Detect which cell encompasses the target text, then output its (x, y) center coordinate. 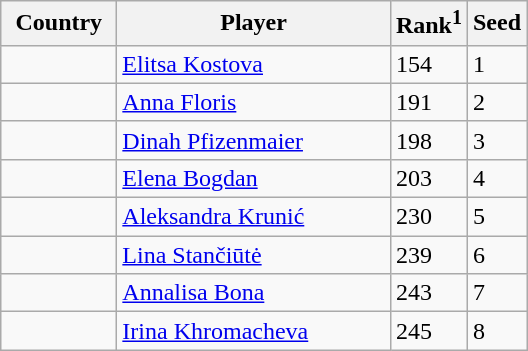
191 (428, 102)
Elena Bogdan (254, 178)
Rank1 (428, 24)
Dinah Pfizenmaier (254, 140)
Country (59, 24)
Player (254, 24)
7 (496, 293)
1 (496, 64)
Aleksandra Krunić (254, 217)
Irina Khromacheva (254, 331)
2 (496, 102)
Lina Stančiūtė (254, 255)
Anna Floris (254, 102)
243 (428, 293)
203 (428, 178)
Annalisa Bona (254, 293)
230 (428, 217)
8 (496, 331)
Seed (496, 24)
5 (496, 217)
Elitsa Kostova (254, 64)
154 (428, 64)
239 (428, 255)
245 (428, 331)
4 (496, 178)
198 (428, 140)
6 (496, 255)
3 (496, 140)
